Return the [x, y] coordinate for the center point of the cell that contains the specified text.  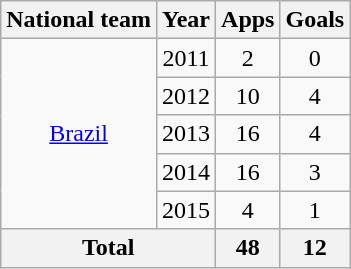
3 [315, 172]
12 [315, 248]
1 [315, 210]
2012 [186, 96]
2015 [186, 210]
10 [248, 96]
48 [248, 248]
2011 [186, 58]
Year [186, 20]
Brazil [79, 134]
National team [79, 20]
0 [315, 58]
Total [108, 248]
2 [248, 58]
2014 [186, 172]
Apps [248, 20]
2013 [186, 134]
Goals [315, 20]
